For the text-containing cell, return its midpoint in (X, Y) coordinate format. 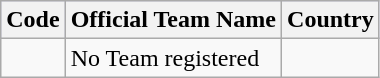
Country (331, 20)
Official Team Name (173, 20)
No Team registered (173, 58)
Code (33, 20)
